Pinpoint the cell where the given text exists, returning its [x, y] midpoint coordinate. 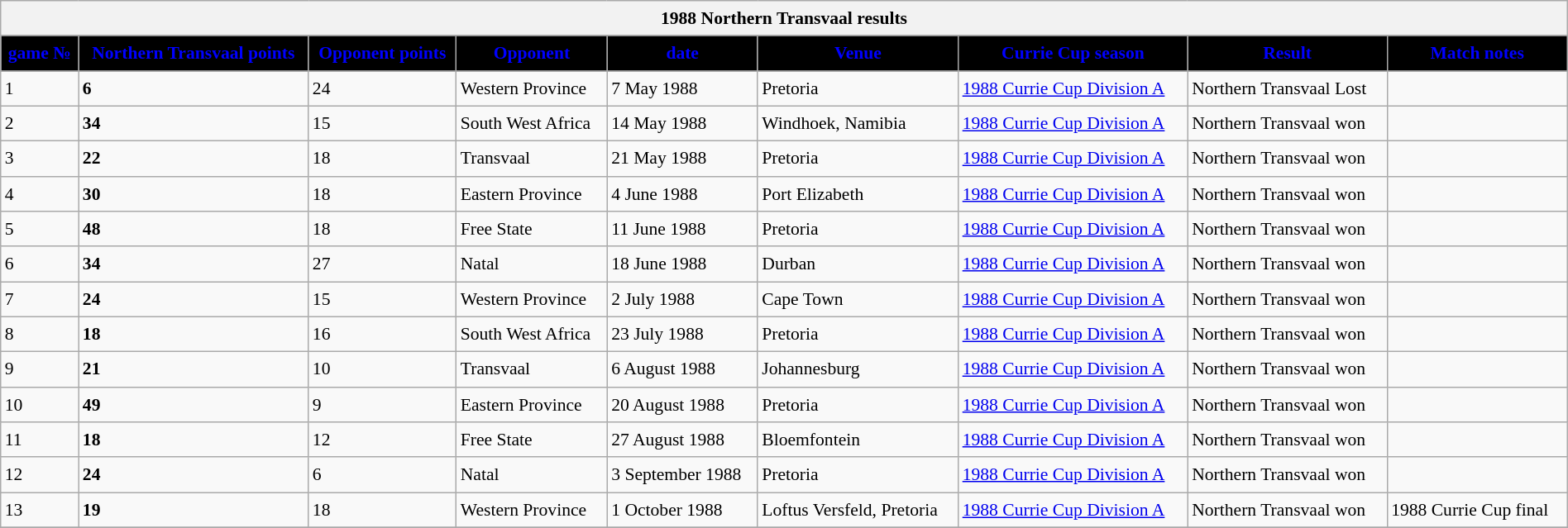
Opponent points [382, 55]
19 [194, 511]
4 [40, 195]
21 May 1988 [682, 159]
3 [40, 159]
Windhoek, Namibia [858, 124]
1988 Northern Transvaal results [784, 18]
23 July 1988 [682, 335]
48 [194, 230]
Bloemfontein [858, 440]
22 [194, 159]
date [682, 55]
1 [40, 89]
20 August 1988 [682, 405]
6 August 1988 [682, 370]
21 [194, 370]
16 [382, 335]
Opponent [532, 55]
8 [40, 335]
2 [40, 124]
2 July 1988 [682, 299]
11 [40, 440]
7 May 1988 [682, 89]
Currie Cup season [1073, 55]
5 [40, 230]
11 June 1988 [682, 230]
7 [40, 299]
3 September 1988 [682, 476]
Northern Transvaal points [194, 55]
30 [194, 195]
Port Elizabeth [858, 195]
13 [40, 511]
4 June 1988 [682, 195]
27 August 1988 [682, 440]
Loftus Versfeld, Pretoria [858, 511]
18 June 1988 [682, 264]
Durban [858, 264]
27 [382, 264]
Venue [858, 55]
14 May 1988 [682, 124]
Match notes [1477, 55]
49 [194, 405]
Result [1287, 55]
Northern Transvaal Lost [1287, 89]
1 October 1988 [682, 511]
game № [40, 55]
Johannesburg [858, 370]
1988 Currie Cup final [1477, 511]
Cape Town [858, 299]
